Search for the cell housing the specified text and yield its [X, Y] center coordinate. 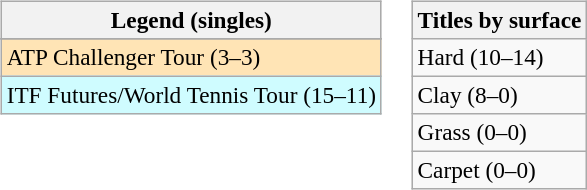
ITF Futures/World Tennis Tour (15–11) [191, 95]
Legend (singles) [191, 20]
Grass (0–0) [500, 133]
Clay (8–0) [500, 95]
Titles by surface [500, 20]
Carpet (0–0) [500, 171]
ATP Challenger Tour (3–3) [191, 57]
Hard (10–14) [500, 57]
